Search for the cell housing the specified text and yield its (X, Y) center coordinate. 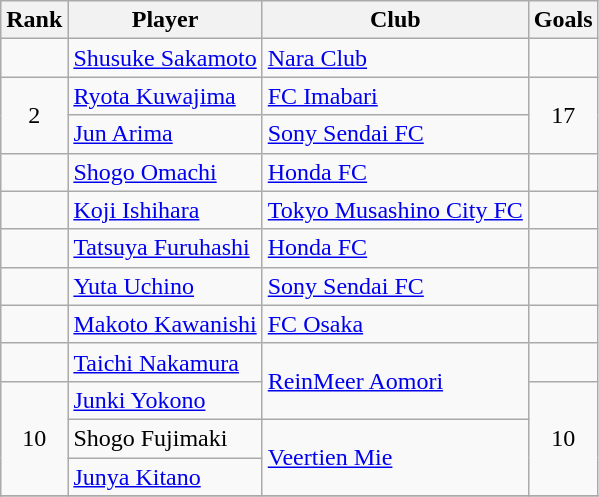
Shogo Fujimaki (165, 438)
Rank (34, 20)
Goals (563, 20)
Nara Club (395, 58)
Junki Yokono (165, 400)
Ryota Kuwajima (165, 96)
ReinMeer Aomori (395, 381)
2 (34, 115)
17 (563, 115)
Tokyo Musashino City FC (395, 210)
Jun Arima (165, 134)
Junya Kitano (165, 477)
FC Imabari (395, 96)
Yuta Uchino (165, 286)
Club (395, 20)
Shusuke Sakamoto (165, 58)
Koji Ishihara (165, 210)
FC Osaka (395, 324)
Veertien Mie (395, 457)
Taichi Nakamura (165, 362)
Makoto Kawanishi (165, 324)
Player (165, 20)
Tatsuya Furuhashi (165, 248)
Shogo Omachi (165, 172)
